Pinpoint the cell where the given text exists, returning its (x, y) midpoint coordinate. 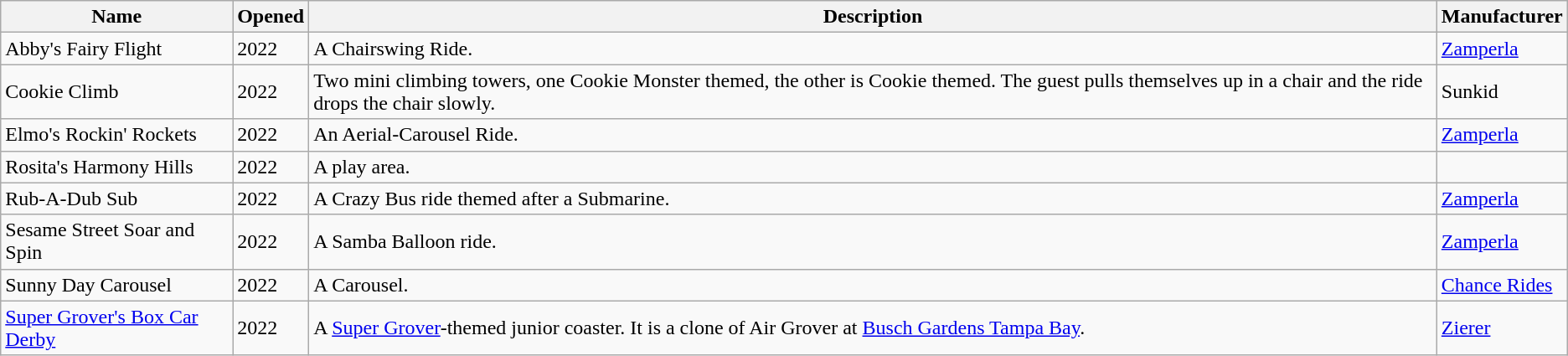
Description (873, 17)
A Crazy Bus ride themed after a Submarine. (873, 199)
An Aerial-Carousel Ride. (873, 135)
Abby's Fairy Flight (117, 49)
A Super Grover-themed junior coaster. It is a clone of Air Grover at Busch Gardens Tampa Bay. (873, 328)
A Chairswing Ride. (873, 49)
Opened (271, 17)
A play area. (873, 167)
Sunkid (1502, 92)
Sesame Street Soar and Spin (117, 241)
Zierer (1502, 328)
Cookie Climb (117, 92)
Elmo's Rockin' Rockets (117, 135)
Chance Rides (1502, 285)
Name (117, 17)
Rosita's Harmony Hills (117, 167)
Manufacturer (1502, 17)
A Samba Balloon ride. (873, 241)
A Carousel. (873, 285)
Rub-A-Dub Sub (117, 199)
Super Grover's Box Car Derby (117, 328)
Sunny Day Carousel (117, 285)
